Scan for the cell matching the given text and deliver its [X, Y] coordinate at center. 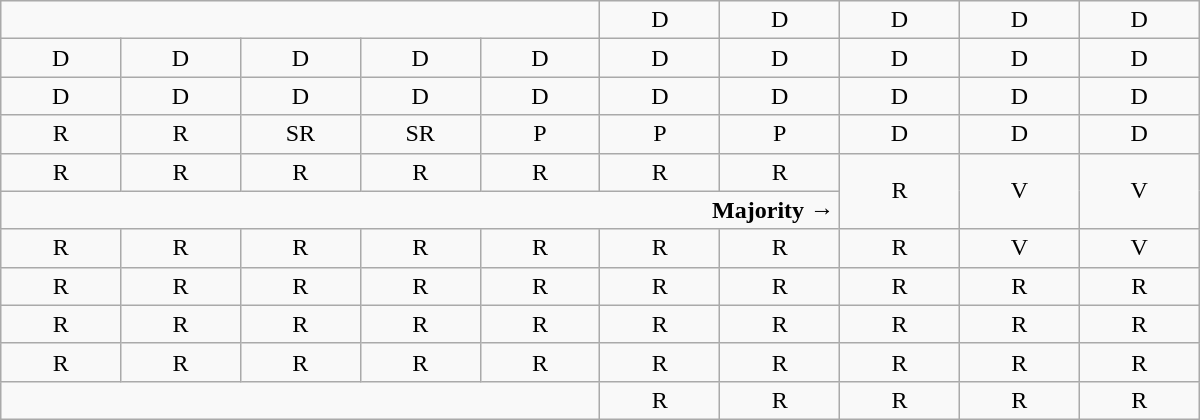
Majority → [420, 210]
